Find where the given text appears and provide that cell's center as [x, y] coordinate. 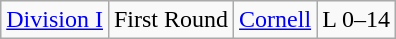
Division I [55, 20]
First Round [170, 20]
Cornell [276, 20]
L 0–14 [356, 20]
